Find where the given text appears and provide that cell's center as [X, Y] coordinate. 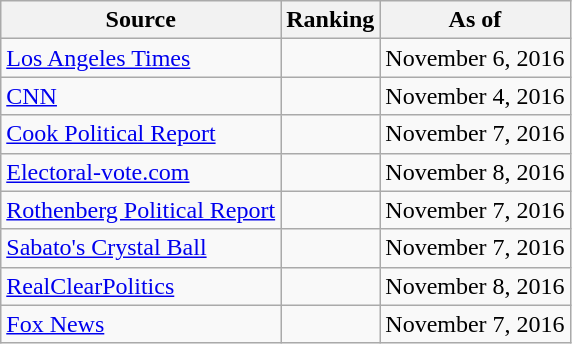
CNN [141, 96]
Fox News [141, 324]
Rothenberg Political Report [141, 210]
November 6, 2016 [475, 58]
RealClearPolitics [141, 286]
November 4, 2016 [475, 96]
As of [475, 20]
Sabato's Crystal Ball [141, 248]
Electoral-vote.com [141, 172]
Source [141, 20]
Ranking [330, 20]
Los Angeles Times [141, 58]
Cook Political Report [141, 134]
